Output the [x, y] coordinate of the center of the cell containing the given text.  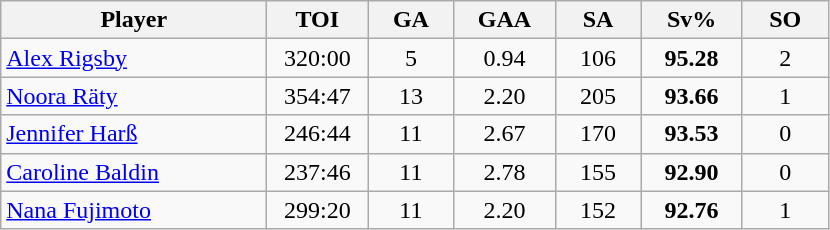
299:20 [318, 210]
95.28 [692, 58]
155 [598, 172]
170 [598, 134]
152 [598, 210]
354:47 [318, 96]
GA [411, 20]
0.94 [504, 58]
205 [598, 96]
106 [598, 58]
Noora Räty [134, 96]
Sv% [692, 20]
2.78 [504, 172]
93.53 [692, 134]
GAA [504, 20]
Nana Fujimoto [134, 210]
2 [785, 58]
92.90 [692, 172]
320:00 [318, 58]
92.76 [692, 210]
SA [598, 20]
Player [134, 20]
SO [785, 20]
Caroline Baldin [134, 172]
237:46 [318, 172]
5 [411, 58]
TOI [318, 20]
246:44 [318, 134]
Jennifer Harß [134, 134]
13 [411, 96]
Alex Rigsby [134, 58]
2.67 [504, 134]
93.66 [692, 96]
